From the cell containing the given text, extract its center point as (x, y) coordinate. 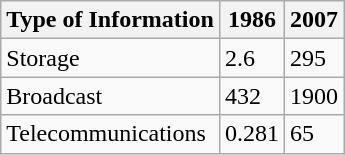
Type of Information (110, 20)
Broadcast (110, 96)
432 (252, 96)
0.281 (252, 134)
Telecommunications (110, 134)
2007 (314, 20)
2.6 (252, 58)
1986 (252, 20)
65 (314, 134)
Storage (110, 58)
295 (314, 58)
1900 (314, 96)
